Detect which cell encompasses the target text, then output its (X, Y) center coordinate. 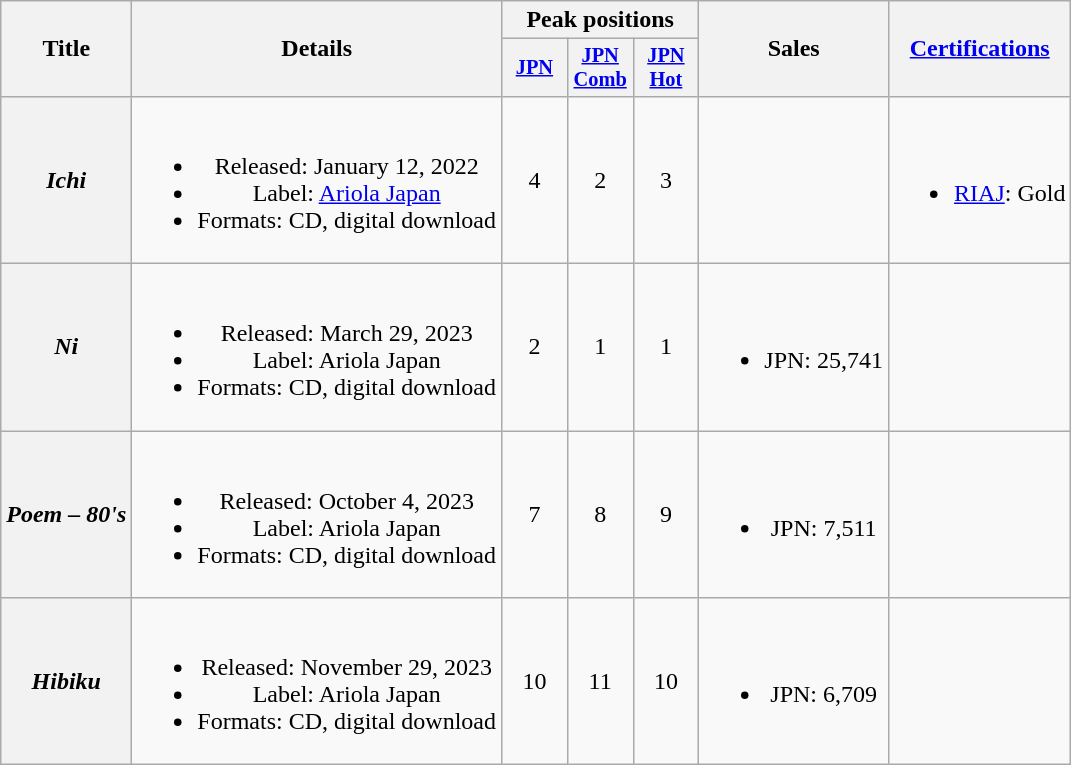
11 (600, 682)
3 (666, 180)
Ni (66, 348)
JPNComb (600, 68)
Released: January 12, 2022Label: Ariola JapanFormats: CD, digital download (317, 180)
Peak positions (600, 20)
JPNHot (666, 68)
JPN: 25,741 (794, 348)
RIAJ: Gold (980, 180)
JPN (535, 68)
Title (66, 49)
Released: November 29, 2023Label: Ariola JapanFormats: CD, digital download (317, 682)
Poem – 80's (66, 514)
Sales (794, 49)
7 (535, 514)
Ichi (66, 180)
Hibiku (66, 682)
Released: March 29, 2023Label: Ariola JapanFormats: CD, digital download (317, 348)
JPN: 7,511 (794, 514)
Released: October 4, 2023Label: Ariola JapanFormats: CD, digital download (317, 514)
9 (666, 514)
JPN: 6,709 (794, 682)
4 (535, 180)
8 (600, 514)
Details (317, 49)
Certifications (980, 49)
